Return [X, Y] of the center of cell containing provided text 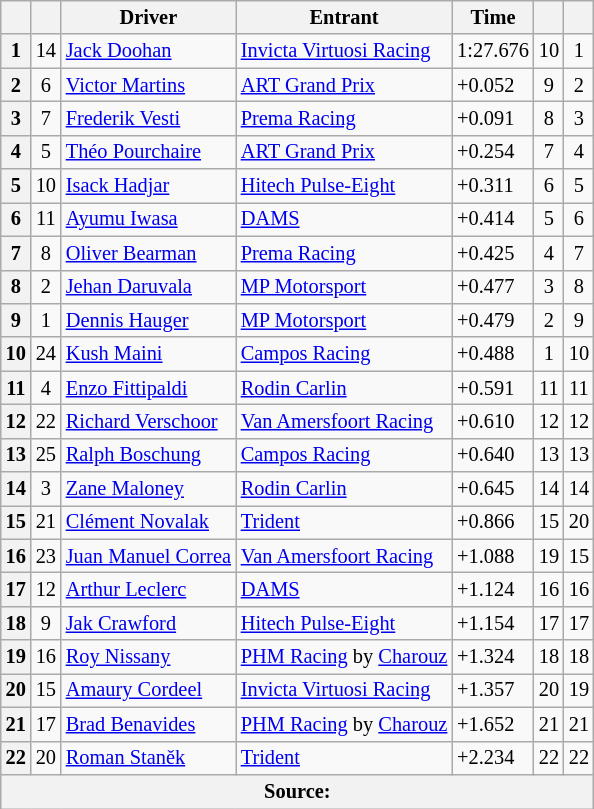
+0.425 [493, 253]
+1.357 [493, 690]
Roman Staněk [148, 758]
+0.091 [493, 118]
Victor Martins [148, 85]
Amaury Cordeel [148, 690]
Oliver Bearman [148, 253]
Jak Crawford [148, 623]
+0.591 [493, 388]
Juan Manuel Correa [148, 556]
Ayumu Iwasa [148, 219]
+2.234 [493, 758]
+0.254 [493, 152]
Isack Hadjar [148, 186]
Roy Nissany [148, 657]
Enzo Fittipaldi [148, 388]
+1.124 [493, 589]
+0.488 [493, 354]
+1.324 [493, 657]
1:27.676 [493, 51]
+0.479 [493, 320]
Arthur Leclerc [148, 589]
Entrant [344, 17]
Richard Verschoor [148, 421]
+1.088 [493, 556]
23 [46, 556]
+0.311 [493, 186]
Driver [148, 17]
25 [46, 455]
Kush Maini [148, 354]
+0.052 [493, 85]
Source: [298, 791]
Théo Pourchaire [148, 152]
+0.610 [493, 421]
Clément Novalak [148, 522]
+0.414 [493, 219]
Ralph Boschung [148, 455]
Jehan Daruvala [148, 287]
+0.477 [493, 287]
24 [46, 354]
+0.645 [493, 489]
Dennis Hauger [148, 320]
+0.866 [493, 522]
+1.154 [493, 623]
Brad Benavides [148, 724]
+0.640 [493, 455]
Jack Doohan [148, 51]
Zane Maloney [148, 489]
+1.652 [493, 724]
Frederik Vesti [148, 118]
Time [493, 17]
